Pinpoint the cell where the given text exists, returning its (x, y) midpoint coordinate. 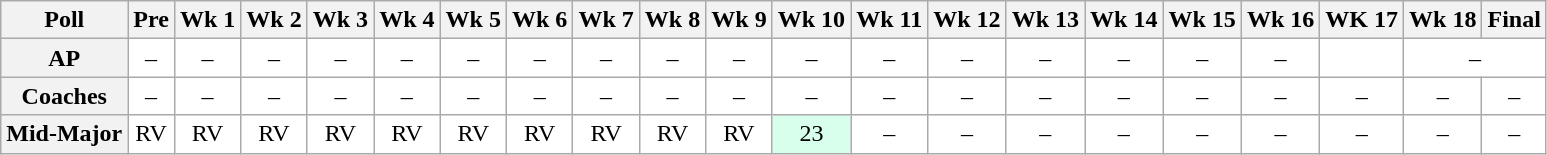
Wk 8 (672, 20)
Wk 10 (811, 20)
Wk 7 (606, 20)
Wk 4 (407, 20)
Wk 18 (1443, 20)
Wk 6 (539, 20)
Mid-Major (64, 134)
Final (1514, 20)
Wk 9 (739, 20)
Wk 13 (1045, 20)
Poll (64, 20)
Wk 3 (340, 20)
Wk 2 (274, 20)
Wk 16 (1280, 20)
Coaches (64, 96)
Wk 11 (890, 20)
23 (811, 134)
Wk 1 (207, 20)
Wk 12 (967, 20)
WK 17 (1362, 20)
Wk 15 (1202, 20)
Wk 5 (473, 20)
Wk 14 (1124, 20)
Pre (152, 20)
AP (64, 58)
